Find where the given text appears and provide that cell's center as (x, y) coordinate. 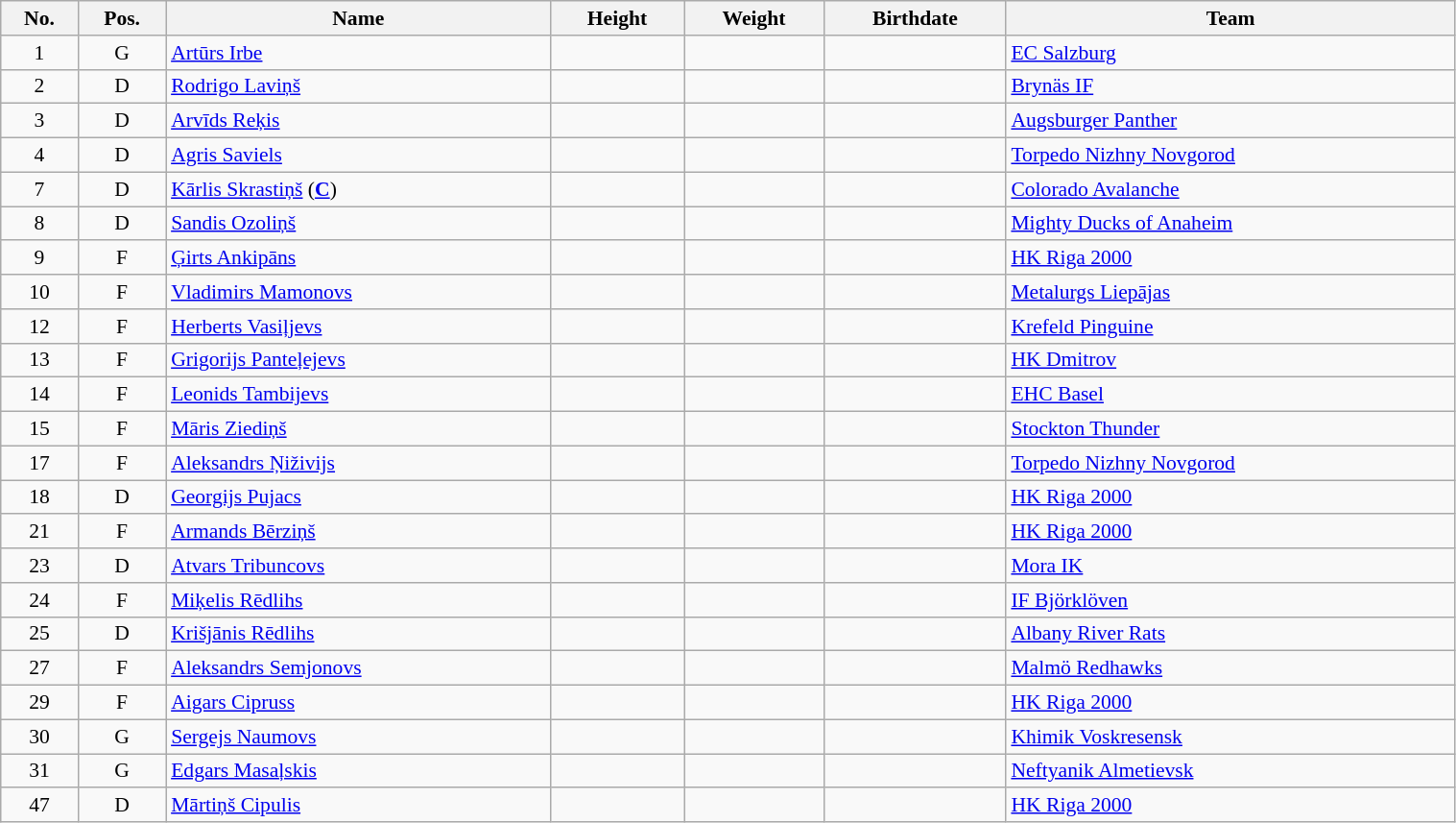
Sandis Ozoliņš (358, 224)
4 (39, 156)
2 (39, 86)
EHC Basel (1230, 395)
Weight (754, 18)
29 (39, 703)
Mārtiņš Cipulis (358, 806)
Artūrs Irbe (358, 53)
Mora IK (1230, 566)
Albany River Rats (1230, 634)
Malmö Redhawks (1230, 668)
HK Dmitrov (1230, 360)
Edgars Masaļskis (358, 771)
10 (39, 292)
24 (39, 600)
Sergejs Naumovs (358, 737)
EC Salzburg (1230, 53)
Ģirts Ankipāns (358, 258)
Birthdate (916, 18)
Team (1230, 18)
12 (39, 327)
Armands Bērziņš (358, 532)
Metalurgs Liepājas (1230, 292)
Brynäs IF (1230, 86)
Mighty Ducks of Anaheim (1230, 224)
Augsburger Panther (1230, 121)
31 (39, 771)
Grigorijs Panteļejevs (358, 360)
7 (39, 189)
18 (39, 497)
Aigars Cipruss (358, 703)
Neftyanik Almetievsk (1230, 771)
Height (616, 18)
Name (358, 18)
Leonids Tambijevs (358, 395)
Krefeld Pinguine (1230, 327)
Rodrigo Laviņš (358, 86)
47 (39, 806)
Kārlis Skrastiņš (C) (358, 189)
Aleksandrs Ņiživijs (358, 463)
27 (39, 668)
30 (39, 737)
Colorado Avalanche (1230, 189)
25 (39, 634)
3 (39, 121)
Agris Saviels (358, 156)
17 (39, 463)
Krišjānis Rēdlihs (358, 634)
Pos. (122, 18)
14 (39, 395)
Herberts Vasiļjevs (358, 327)
21 (39, 532)
9 (39, 258)
Miķelis Rēdlihs (358, 600)
Aleksandrs Semjonovs (358, 668)
No. (39, 18)
Stockton Thunder (1230, 429)
8 (39, 224)
23 (39, 566)
13 (39, 360)
Khimik Voskresensk (1230, 737)
Māris Ziediņš (358, 429)
1 (39, 53)
IF Björklöven (1230, 600)
15 (39, 429)
Georgijs Pujacs (358, 497)
Vladimirs Mamonovs (358, 292)
Atvars Tribuncovs (358, 566)
Arvīds Reķis (358, 121)
